Locate the cell with the specified text and output its [x, y] center coordinate. 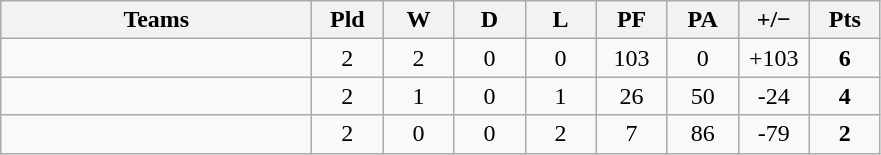
+103 [774, 58]
26 [632, 96]
Pld [348, 20]
PF [632, 20]
86 [702, 134]
50 [702, 96]
D [490, 20]
PA [702, 20]
W [418, 20]
Teams [156, 20]
L [560, 20]
-79 [774, 134]
103 [632, 58]
Pts [844, 20]
-24 [774, 96]
7 [632, 134]
6 [844, 58]
+/− [774, 20]
4 [844, 96]
